Pinpoint the cell where the given text exists, returning its [X, Y] midpoint coordinate. 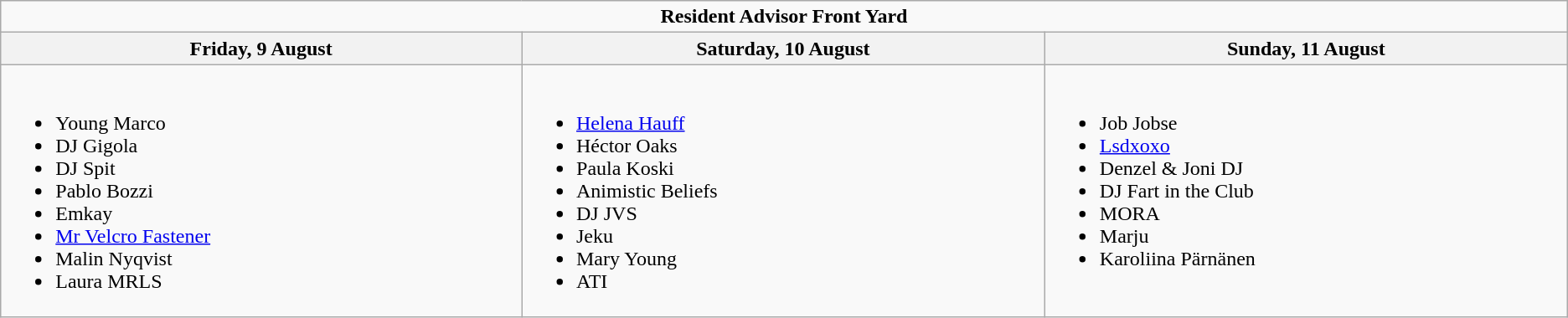
Helena HauffHéctor OaksPaula KoskiAnimistic BeliefsDJ JVSJekuMary YoungATI [782, 191]
Friday, 9 August [261, 49]
Job JobseLsdxoxoDenzel & Joni DJDJ Fart in the ClubMORAMarjuKaroliina Pärnänen [1306, 191]
Resident Advisor Front Yard [784, 17]
Saturday, 10 August [782, 49]
Sunday, 11 August [1306, 49]
Young MarcoDJ GigolaDJ SpitPablo BozziEmkayMr Velcro FastenerMalin NyqvistLaura MRLS [261, 191]
